From the cell containing the given text, extract its center point as [x, y] coordinate. 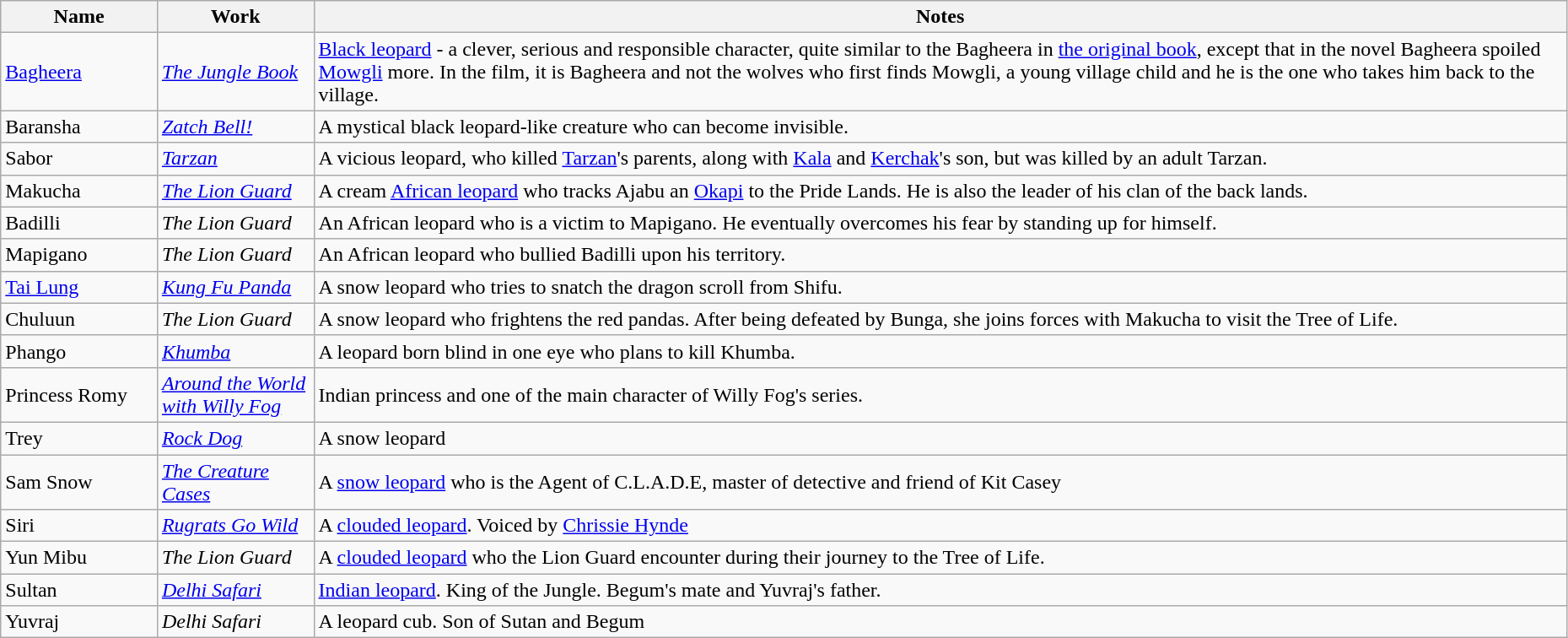
A snow leopard who frightens the red pandas. After being defeated by Bunga, she joins forces with Makucha to visit the Tree of Life. [940, 319]
Notes [940, 17]
Baransha [79, 127]
Yun Mibu [79, 558]
Badilli [79, 223]
A snow leopard who tries to snatch the dragon scroll from Shifu. [940, 287]
A leopard born blind in one eye who plans to kill Khumba. [940, 351]
A clouded leopard. Voiced by Chrissie Hynde [940, 526]
Kung Fu Panda [235, 287]
A vicious leopard, who killed Tarzan's parents, along with Kala and Kerchak's son, but was killed by an adult Tarzan. [940, 159]
Indian leopard. King of the Jungle. Begum's mate and Yuvraj's father. [940, 590]
Zatch Bell! [235, 127]
Chuluun [79, 319]
A cream African leopard who tracks Ajabu an Okapi to the Pride Lands. He is also the leader of his clan of the back lands. [940, 191]
Siri [79, 526]
Tarzan [235, 159]
Sabor [79, 159]
Princess Romy [79, 395]
The Jungle Book [235, 72]
A snow leopard who is the Agent of C.L.A.D.E, master of detective and friend of Kit Casey [940, 481]
Khumba [235, 351]
The Creature Cases [235, 481]
Bagheera [79, 72]
A mystical black leopard-like creature who can become invisible. [940, 127]
A leopard cub. Son of Sutan and Begum [940, 622]
An African leopard who bullied Badilli upon his territory. [940, 255]
A clouded leopard who the Lion Guard encounter during their journey to the Tree of Life. [940, 558]
Mapigano [79, 255]
Sultan [79, 590]
Indian princess and one of the main character of Willy Fog's series. [940, 395]
Name [79, 17]
Sam Snow [79, 481]
Tai Lung [79, 287]
Around the World with Willy Fog [235, 395]
Yuvraj [79, 622]
Work [235, 17]
Phango [79, 351]
A snow leopard [940, 438]
An African leopard who is a victim to Mapigano. He eventually overcomes his fear by standing up for himself. [940, 223]
Trey [79, 438]
Makucha [79, 191]
Rock Dog [235, 438]
Rugrats Go Wild [235, 526]
